Pinpoint the cell where the given text exists, returning its (X, Y) midpoint coordinate. 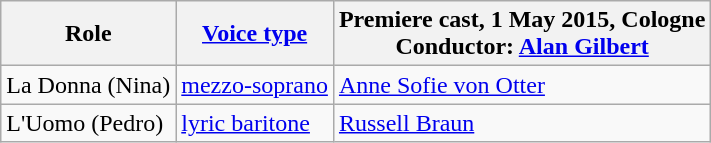
Anne Sofie von Otter (522, 85)
Premiere cast, 1 May 2015, CologneConductor: Alan Gilbert (522, 34)
L'Uomo (Pedro) (88, 123)
Russell Braun (522, 123)
Voice type (255, 34)
mezzo-soprano (255, 85)
Role (88, 34)
La Donna (Nina) (88, 85)
lyric baritone (255, 123)
